From the cell containing the given text, extract its center point as [X, Y] coordinate. 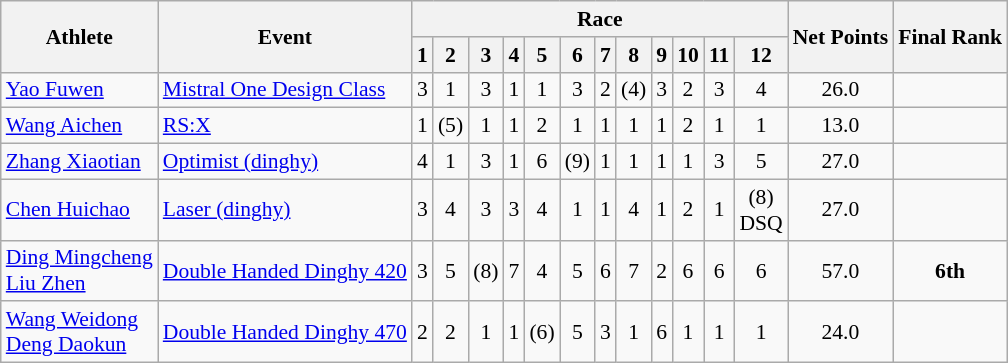
9 [662, 55]
Laser (dinghy) [285, 210]
Race [600, 19]
Zhang Xiaotian [80, 162]
12 [760, 55]
(5) [450, 126]
(4) [634, 90]
(9) [578, 162]
24.0 [840, 332]
Final Rank [950, 36]
57.0 [840, 270]
(8)DSQ [760, 210]
Net Points [840, 36]
13.0 [840, 126]
Wang Aichen [80, 126]
(6) [542, 332]
Wang WeidongDeng Daokun [80, 332]
Double Handed Dinghy 470 [285, 332]
Event [285, 36]
11 [720, 55]
8 [634, 55]
Chen Huichao [80, 210]
Optimist (dinghy) [285, 162]
26.0 [840, 90]
(8) [486, 270]
6th [950, 270]
Ding MingchengLiu Zhen [80, 270]
Double Handed Dinghy 420 [285, 270]
Mistral One Design Class [285, 90]
Yao Fuwen [80, 90]
RS:X [285, 126]
10 [688, 55]
Athlete [80, 36]
